For the text-containing cell, return its midpoint in [x, y] coordinate format. 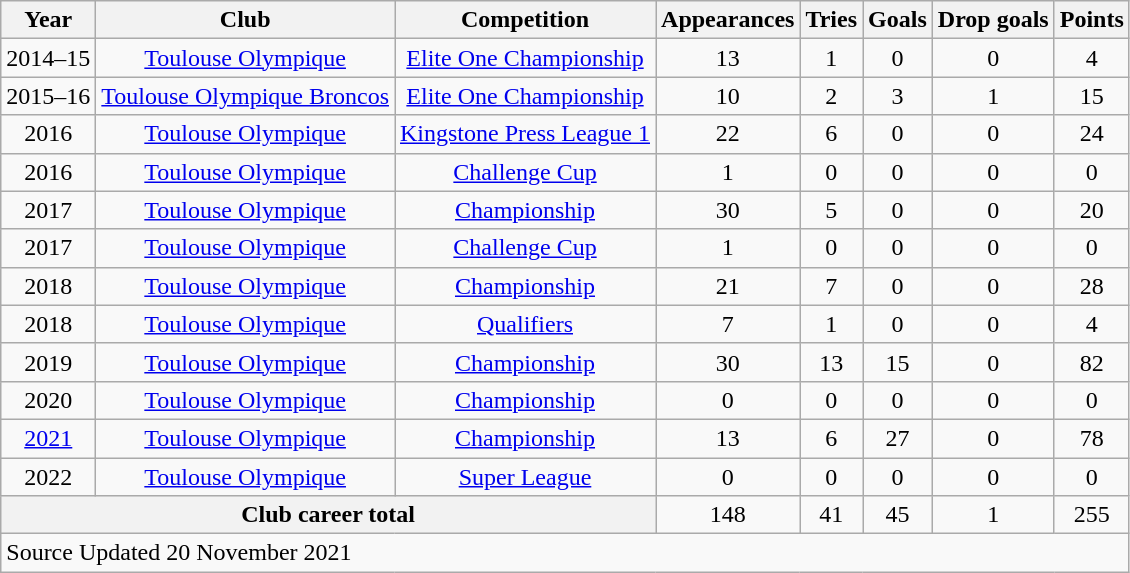
24 [1092, 134]
Super League [524, 477]
2022 [48, 477]
22 [728, 134]
2014–15 [48, 58]
82 [1092, 362]
Club career total [328, 515]
3 [898, 96]
Club [246, 20]
2020 [48, 400]
5 [832, 210]
20 [1092, 210]
28 [1092, 286]
78 [1092, 438]
Year [48, 20]
Qualifiers [524, 324]
27 [898, 438]
Tries [832, 20]
10 [728, 96]
Points [1092, 20]
2021 [48, 438]
Toulouse Olympique Broncos [246, 96]
148 [728, 515]
Kingstone Press League 1 [524, 134]
2 [832, 96]
2019 [48, 362]
2015–16 [48, 96]
41 [832, 515]
21 [728, 286]
255 [1092, 515]
Appearances [728, 20]
Competition [524, 20]
45 [898, 515]
Goals [898, 20]
Source Updated 20 November 2021 [566, 553]
Drop goals [993, 20]
